Search for the cell housing the specified text and yield its (X, Y) center coordinate. 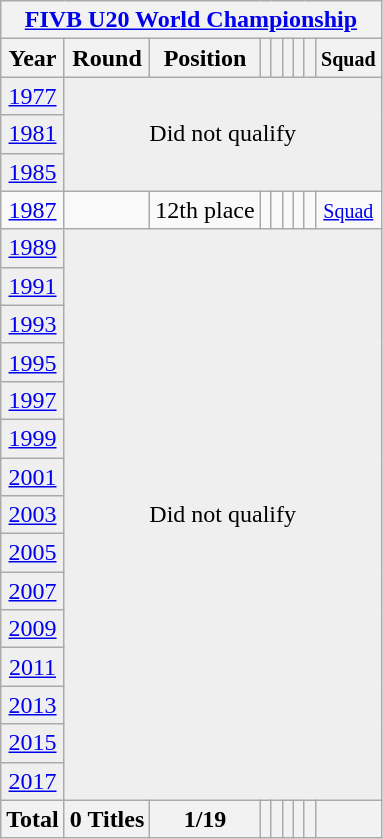
1999 (33, 438)
1/19 (205, 819)
2013 (33, 705)
1981 (33, 134)
2015 (33, 743)
FIVB U20 World Championship (191, 20)
2009 (33, 629)
Position (205, 58)
1985 (33, 172)
2007 (33, 591)
2001 (33, 477)
1991 (33, 286)
1989 (33, 248)
0 Titles (107, 819)
Total (33, 819)
Year (33, 58)
2017 (33, 781)
1987 (33, 210)
1995 (33, 362)
1997 (33, 400)
2003 (33, 515)
2005 (33, 553)
12th place (205, 210)
Round (107, 58)
2011 (33, 667)
1977 (33, 96)
1993 (33, 324)
